Detect which cell encompasses the target text, then output its [X, Y] center coordinate. 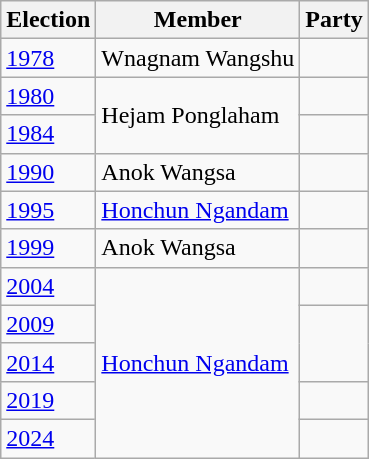
1990 [48, 172]
Hejam Ponglaham [198, 115]
Party [334, 20]
1995 [48, 210]
Election [48, 20]
1984 [48, 134]
2004 [48, 286]
2024 [48, 438]
2019 [48, 400]
Member [198, 20]
1999 [48, 248]
2009 [48, 324]
1978 [48, 58]
1980 [48, 96]
2014 [48, 362]
Wnagnam Wangshu [198, 58]
